Capture the cell that displays the provided text and extract its (X, Y) central coordinate. 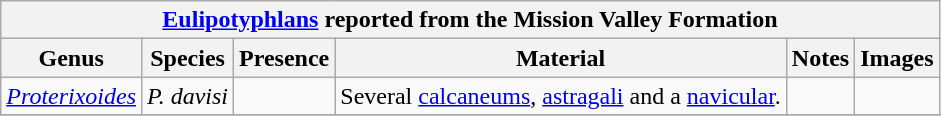
Notes (820, 58)
Genus (72, 58)
Eulipotyphlans reported from the Mission Valley Formation (470, 20)
Several calcaneums, astragali and a navicular. (561, 96)
Proterixoides (72, 96)
P. davisi (188, 96)
Images (897, 58)
Material (561, 58)
Presence (284, 58)
Species (188, 58)
